Scan for the cell matching the given text and deliver its (X, Y) coordinate at center. 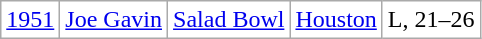
Joe Gavin (114, 20)
Salad Bowl (229, 20)
L, 21–26 (431, 20)
1951 (30, 20)
Houston (336, 20)
